Locate the cell with the specified text and output its (X, Y) center coordinate. 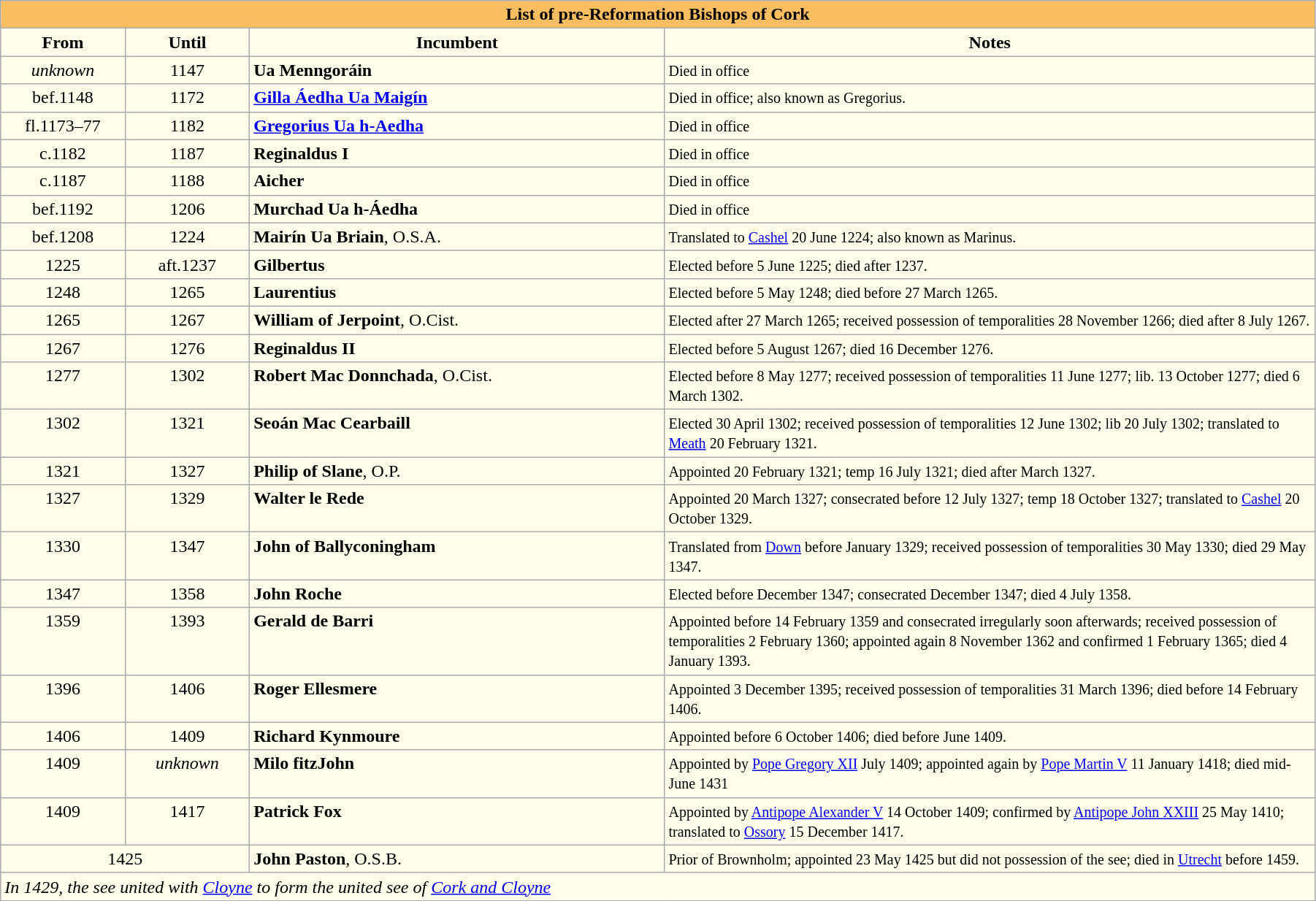
Translated to Cashel 20 June 1224; also known as Marinus. (990, 237)
1393 (187, 641)
Mairín Ua Briain, O.S.A. (457, 237)
Patrick Fox (457, 821)
Reginaldus I (457, 153)
1330 (63, 556)
Robert Mac Donnchada, O.Cist. (457, 386)
1276 (187, 348)
Gregorius Ua h-Aedha (457, 126)
1225 (63, 264)
Gerald de Barri (457, 641)
John Roche (457, 594)
c.1182 (63, 153)
Philip of Slane, O.P. (457, 471)
Reginaldus II (457, 348)
Translated from Down before January 1329; received possession of temporalities 30 May 1330; died 29 May 1347. (990, 556)
1224 (187, 237)
bef.1148 (63, 98)
Gilbertus (457, 264)
fl.1173–77 (63, 126)
Elected before 5 May 1248; died before 27 March 1265. (990, 292)
Appointed by Antipope Alexander V 14 October 1409; confirmed by Antipope John XXIII 25 May 1410; translated to Ossory 15 December 1417. (990, 821)
In 1429, the see united with Cloyne to form the united see of Cork and Cloyne (658, 886)
1188 (187, 181)
Appointed 20 March 1327; consecrated before 12 July 1327; temp 18 October 1327; translated to Cashel 20 October 1329. (990, 508)
Murchad Ua h-Áedha (457, 209)
1147 (187, 70)
Prior of Brownholm; appointed 23 May 1425 but did not possession of the see; died in Utrecht before 1459. (990, 859)
Elected after 27 March 1265; received possession of temporalities 28 November 1266; died after 8 July 1267. (990, 320)
Gilla Áedha Ua Maigín (457, 98)
Until (187, 42)
bef.1192 (63, 209)
1358 (187, 594)
1359 (63, 641)
Elected 30 April 1302; received possession of temporalities 12 June 1302; lib 20 July 1302; translated to Meath 20 February 1321. (990, 434)
1248 (63, 292)
1396 (63, 698)
1277 (63, 386)
Milo fitzJohn (457, 774)
Appointed 3 December 1395; received possession of temporalities 31 March 1396; died before 14 February 1406. (990, 698)
1182 (187, 126)
Elected before December 1347; consecrated December 1347; died 4 July 1358. (990, 594)
Roger Ellesmere (457, 698)
Walter le Rede (457, 508)
1329 (187, 508)
From (63, 42)
Died in office; also known as Gregorius. (990, 98)
1425 (126, 859)
c.1187 (63, 181)
bef.1208 (63, 237)
Elected before 5 August 1267; died 16 December 1276. (990, 348)
1206 (187, 209)
Elected before 8 May 1277; received possession of temporalities 11 June 1277; lib. 13 October 1277; died 6 March 1302. (990, 386)
Aicher (457, 181)
John of Ballyconingham (457, 556)
1417 (187, 821)
Appointed before 6 October 1406; died before June 1409. (990, 736)
Incumbent (457, 42)
1187 (187, 153)
Laurentius (457, 292)
Ua Menngoráin (457, 70)
List of pre-Reformation Bishops of Cork (658, 15)
aft.1237 (187, 264)
John Paston, O.S.B. (457, 859)
Seoán Mac Cearbaill (457, 434)
1172 (187, 98)
Appointed 20 February 1321; temp 16 July 1321; died after March 1327. (990, 471)
Appointed by Pope Gregory XII July 1409; appointed again by Pope Martin V 11 January 1418; died mid-June 1431 (990, 774)
Richard Kynmoure (457, 736)
Elected before 5 June 1225; died after 1237. (990, 264)
Notes (990, 42)
William of Jerpoint, O.Cist. (457, 320)
